Determine the (x, y) coordinate at the center of the cell enclosing the given text.  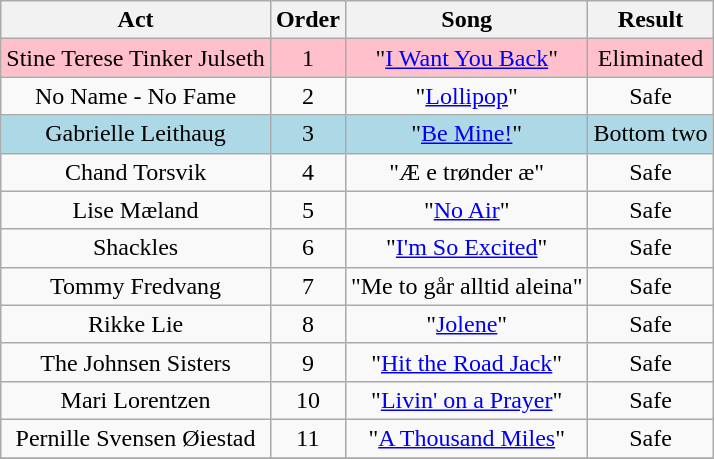
No Name - No Fame (136, 96)
Rikke Lie (136, 324)
4 (308, 172)
1 (308, 58)
"Be Mine!" (466, 134)
"Æ e trønder æ" (466, 172)
"No Air" (466, 210)
"I Want You Back" (466, 58)
8 (308, 324)
Song (466, 20)
7 (308, 286)
Mari Lorentzen (136, 400)
6 (308, 248)
Bottom two (650, 134)
Tommy Fredvang (136, 286)
"Lollipop" (466, 96)
"A Thousand Miles" (466, 438)
Order (308, 20)
Shackles (136, 248)
"I'm So Excited" (466, 248)
Gabrielle Leithaug (136, 134)
Act (136, 20)
9 (308, 362)
Lise Mæland (136, 210)
Stine Terese Tinker Julseth (136, 58)
The Johnsen Sisters (136, 362)
Result (650, 20)
Chand Torsvik (136, 172)
10 (308, 400)
"Livin' on a Prayer" (466, 400)
5 (308, 210)
Eliminated (650, 58)
2 (308, 96)
11 (308, 438)
"Me to går alltid aleina" (466, 286)
"Hit the Road Jack" (466, 362)
3 (308, 134)
Pernille Svensen Øiestad (136, 438)
"Jolene" (466, 324)
